From the cell containing the given text, extract its center point as [x, y] coordinate. 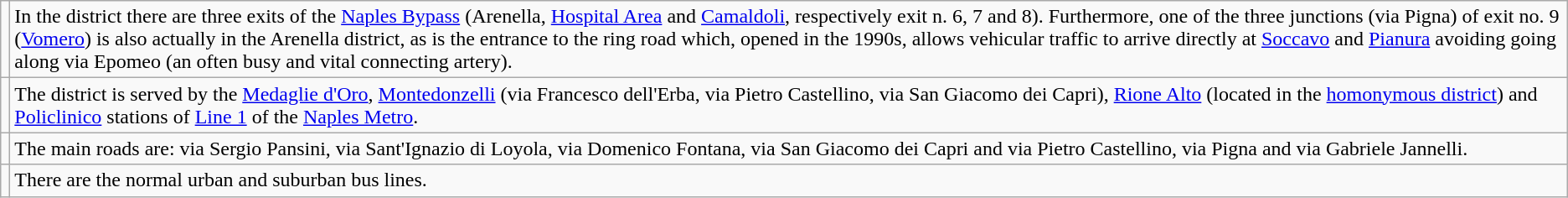
There are the normal urban and suburban bus lines. [789, 180]
